Determine the (X, Y) coordinate at the center of the cell enclosing the given text.  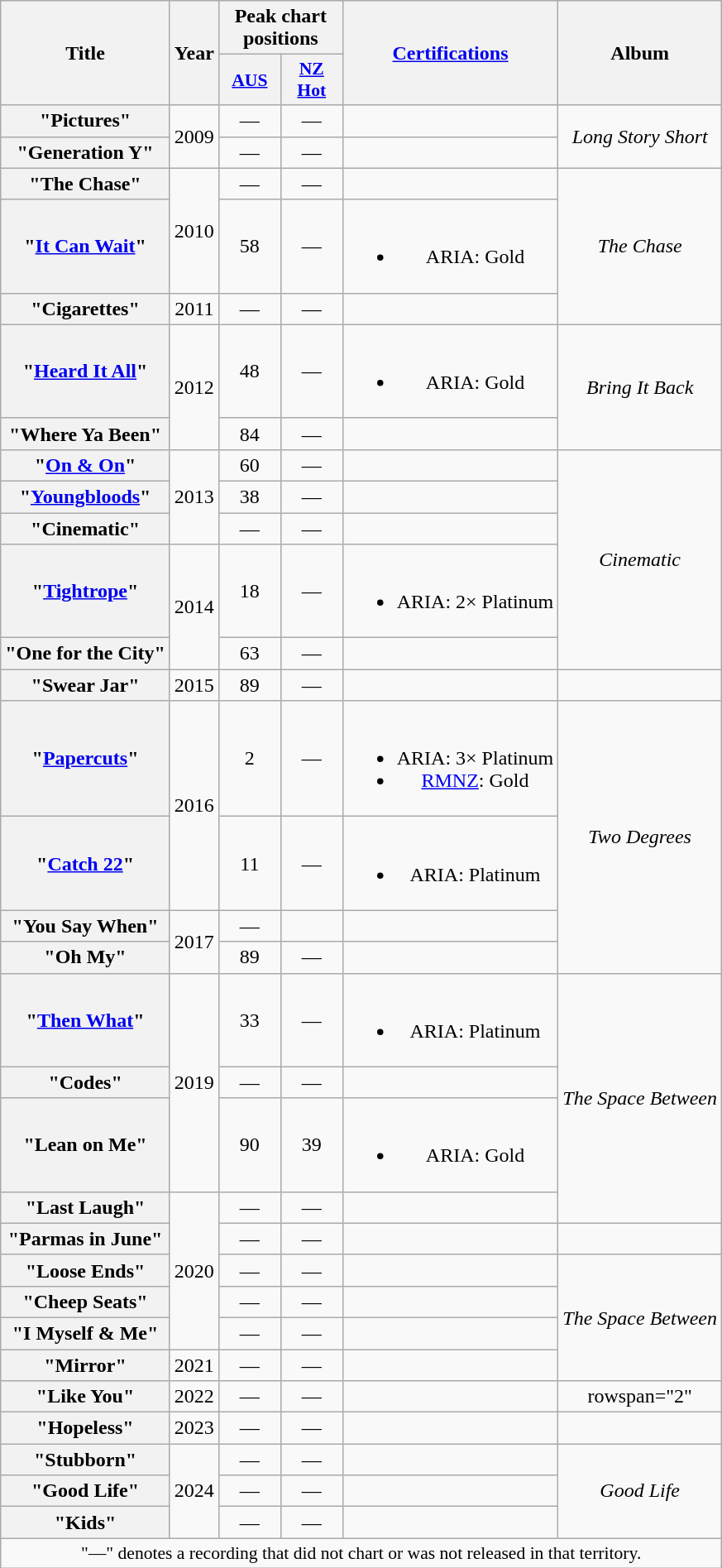
38 (250, 496)
"Parmas in June" (86, 1239)
"Codes" (86, 1082)
"Kids" (86, 1522)
2014 (194, 607)
"I Myself & Me" (86, 1333)
Title (86, 53)
58 (250, 247)
2017 (194, 942)
"Last Laugh" (86, 1207)
"—" denotes a recording that did not chart or was not released in that territory. (361, 1553)
84 (250, 434)
ARIA: 2× Platinum (450, 591)
2010 (194, 230)
2020 (194, 1270)
"You Say When" (86, 926)
2023 (194, 1428)
2021 (194, 1364)
2009 (194, 137)
Good Life (640, 1491)
"Then What" (86, 1019)
2011 (194, 309)
48 (250, 371)
"It Can Wait" (86, 247)
63 (250, 654)
2013 (194, 496)
39 (311, 1145)
"On & On" (86, 465)
"Swear Jar" (86, 685)
Two Degrees (640, 837)
Peak chart positions (280, 28)
NZHot (311, 79)
"Lean on Me" (86, 1145)
"One for the City" (86, 654)
"Youngbloods" (86, 496)
2016 (194, 806)
Cinematic (640, 559)
"Tightrope" (86, 591)
2024 (194, 1491)
18 (250, 591)
"Heard It All" (86, 371)
Bring It Back (640, 387)
"Stubborn" (86, 1460)
The Chase (640, 247)
2 (250, 759)
ARIA: 3× PlatinumRMNZ: Gold (450, 759)
2022 (194, 1397)
Long Story Short (640, 137)
90 (250, 1145)
2012 (194, 387)
"Where Ya Been" (86, 434)
"Cigarettes" (86, 309)
rowspan="2" (640, 1397)
60 (250, 465)
"Cheep Seats" (86, 1302)
"Hopeless" (86, 1428)
"Good Life" (86, 1491)
"Catch 22" (86, 864)
2015 (194, 685)
"Pictures" (86, 121)
"Generation Y" (86, 152)
"Papercuts" (86, 759)
11 (250, 864)
Year (194, 53)
"Loose Ends" (86, 1270)
33 (250, 1019)
2019 (194, 1082)
"Like You" (86, 1397)
"The Chase" (86, 184)
"Cinematic" (86, 529)
Album (640, 53)
"Oh My" (86, 957)
Certifications (450, 53)
AUS (250, 79)
"Mirror" (86, 1364)
